Capture the cell that displays the provided text and extract its [X, Y] central coordinate. 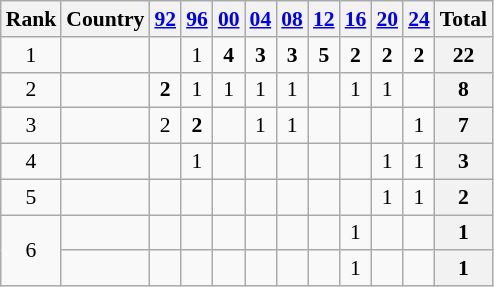
7 [464, 126]
22 [464, 55]
8 [464, 90]
12 [324, 19]
92 [165, 19]
24 [419, 19]
16 [356, 19]
Rank [32, 19]
Country [105, 19]
Total [464, 19]
00 [229, 19]
04 [261, 19]
6 [32, 250]
08 [292, 19]
20 [387, 19]
96 [197, 19]
